Search for the cell housing the specified text and yield its (X, Y) center coordinate. 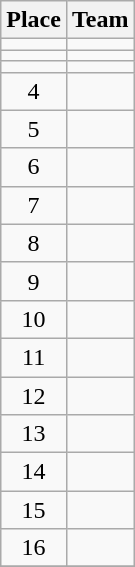
10 (34, 319)
8 (34, 243)
4 (34, 91)
Place (34, 20)
7 (34, 205)
15 (34, 510)
14 (34, 472)
5 (34, 129)
12 (34, 395)
9 (34, 281)
6 (34, 167)
16 (34, 548)
13 (34, 434)
Team (100, 20)
11 (34, 357)
